Extract the [x, y] coordinate from the center of the cell holding the provided text.  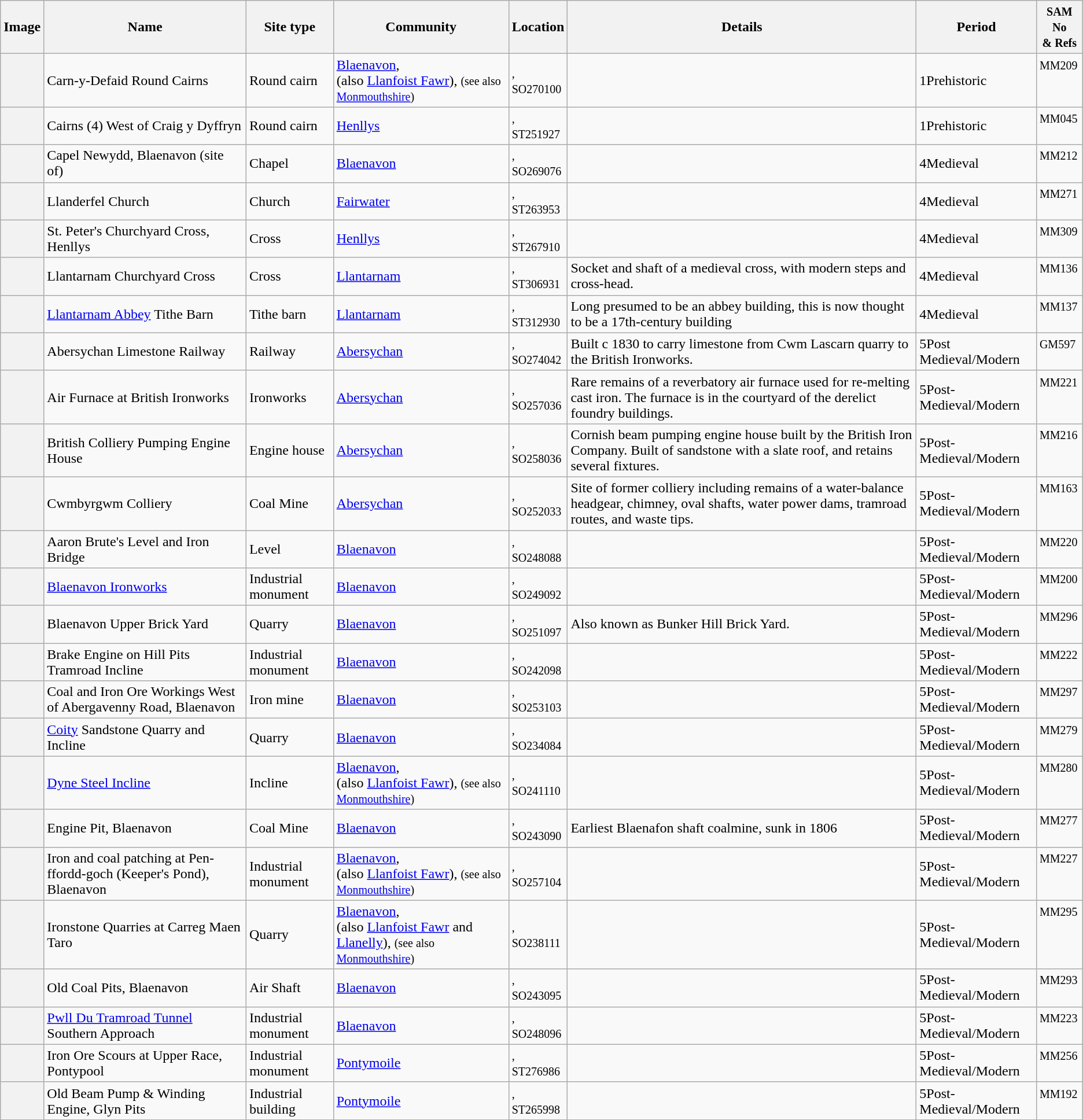
SAM No& Refs [1059, 27]
, SO270100 [538, 80]
Iron Ore Scours at Upper Race, Pontypool [145, 1063]
, SO252033 [538, 503]
MM271 [1059, 201]
Brake Engine on Hill Pits Tramroad Incline [145, 662]
MM212 [1059, 163]
Railway [289, 352]
Pwll Du Tramroad Tunnel Southern Approach [145, 1025]
Cwmbyrgwm Colliery [145, 503]
, SO242098 [538, 662]
, SO257104 [538, 874]
Fairwater [421, 201]
, SO243095 [538, 988]
MM297 [1059, 700]
Built c 1830 to carry limestone from Cwm Lascarn quarry to the British Ironworks. [742, 352]
Engine house [289, 450]
Industrial building [289, 1100]
, SO257036 [538, 397]
Chapel [289, 163]
, SO238111 [538, 935]
Dyne Steel Incline [145, 783]
MM136 [1059, 277]
Ironstone Quarries at Carreg Maen Taro [145, 935]
Iron and coal patching at Pen-ffordd-goch (Keeper's Pond), Blaenavon [145, 874]
MM209 [1059, 80]
Image [22, 27]
Level [289, 548]
, SO248096 [538, 1025]
MM045 [1059, 126]
MM192 [1059, 1100]
Llanderfel Church [145, 201]
MM163 [1059, 503]
, SO269076 [538, 163]
Site type [289, 27]
, ST263953 [538, 201]
Cairns (4) West of Craig y Dyffryn [145, 126]
Socket and shaft of a medieval cross, with modern steps and cross-head. [742, 277]
, ST276986 [538, 1063]
Abersychan Limestone Railway [145, 352]
Iron mine [289, 700]
Name [145, 27]
Engine Pit, Blaenavon [145, 828]
Llantarnam Churchyard Cross [145, 277]
Air Furnace at British Ironworks [145, 397]
Tithe barn [289, 314]
, ST312930 [538, 314]
Period [977, 27]
, SO251097 [538, 625]
Also known as Bunker Hill Brick Yard. [742, 625]
MM222 [1059, 662]
Ironworks [289, 397]
, SO248088 [538, 548]
St. Peter's Churchyard Cross, Henllys [145, 238]
, ST306931 [538, 277]
Blaenavon, (also Llanfoist Fawr and Llanelly), (see also Monmouthshire) [421, 935]
Rare remains of a reverbatory air furnace used for re-melting cast iron. The furnace is in the courtyard of the derelict foundry buildings. [742, 397]
MM216 [1059, 450]
GM597 [1059, 352]
Carn-y-Defaid Round Cairns [145, 80]
MM293 [1059, 988]
MM256 [1059, 1063]
MM227 [1059, 874]
, SO253103 [538, 700]
Location [538, 27]
Church [289, 201]
MM295 [1059, 935]
Coity Sandstone Quarry and Incline [145, 737]
, SO249092 [538, 587]
Earliest Blaenafon shaft coalmine, sunk in 1806 [742, 828]
MM223 [1059, 1025]
5Post Medieval/Modern [977, 352]
Details [742, 27]
Coal and Iron Ore Workings West of Abergavenny Road, Blaenavon [145, 700]
Cornish beam pumping engine house built by the British Iron Company. Built of sandstone with a slate roof, and retains several fixtures. [742, 450]
Community [421, 27]
MM279 [1059, 737]
MM220 [1059, 548]
Blaenavon Ironworks [145, 587]
Incline [289, 783]
MM280 [1059, 783]
Long presumed to be an abbey building, this is now thought to be a 17th-century building [742, 314]
MM200 [1059, 587]
MM137 [1059, 314]
, SO243090 [538, 828]
, ST265998 [538, 1100]
MM221 [1059, 397]
Air Shaft [289, 988]
MM309 [1059, 238]
Old Coal Pits, Blaenavon [145, 988]
Capel Newydd, Blaenavon (site of) [145, 163]
, SO234084 [538, 737]
Llantarnam Abbey Tithe Barn [145, 314]
, SO274042 [538, 352]
MM296 [1059, 625]
MM277 [1059, 828]
Site of former colliery including remains of a water-balance headgear, chimney, oval shafts, water power dams, tramroad routes, and waste tips. [742, 503]
British Colliery Pumping Engine House [145, 450]
, SO241110 [538, 783]
, ST251927 [538, 126]
, SO258036 [538, 450]
Old Beam Pump & Winding Engine, Glyn Pits [145, 1100]
Blaenavon Upper Brick Yard [145, 625]
, ST267910 [538, 238]
Aaron Brute's Level and Iron Bridge [145, 548]
